Extract the [X, Y] coordinate from the center of the cell holding the provided text.  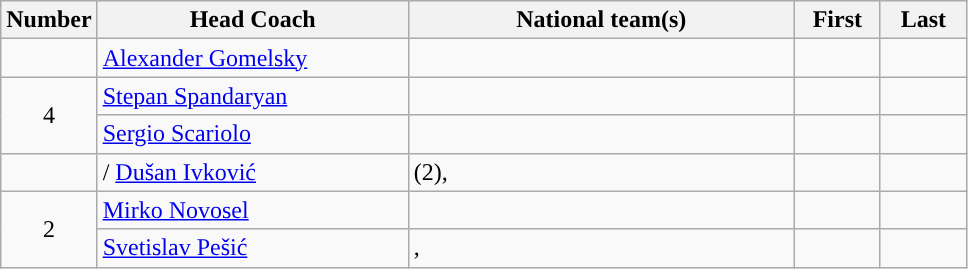
, [601, 248]
Sergio Scariolo [252, 134]
First [837, 20]
2 [49, 229]
Svetislav Pešić [252, 248]
4 [49, 115]
Mirko Novosel [252, 210]
Head Coach [252, 20]
Last [923, 20]
National team(s) [601, 20]
(2), [601, 172]
/ Dušan Ivković [252, 172]
Stepan Spandaryan [252, 96]
Alexander Gomelsky [252, 58]
Number [49, 20]
